Detect which cell encompasses the target text, then output its (x, y) center coordinate. 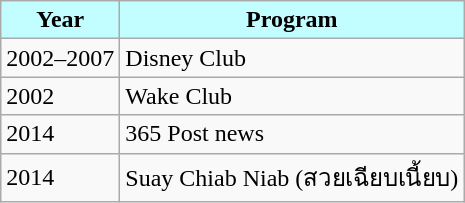
Program (292, 20)
Disney Club (292, 58)
Year (60, 20)
Suay Chiab Niab (สวยเฉียบเนี้ยบ) (292, 178)
2002–2007 (60, 58)
Wake Club (292, 96)
365 Post news (292, 134)
2002 (60, 96)
